Find where the given text appears and provide that cell's center as [x, y] coordinate. 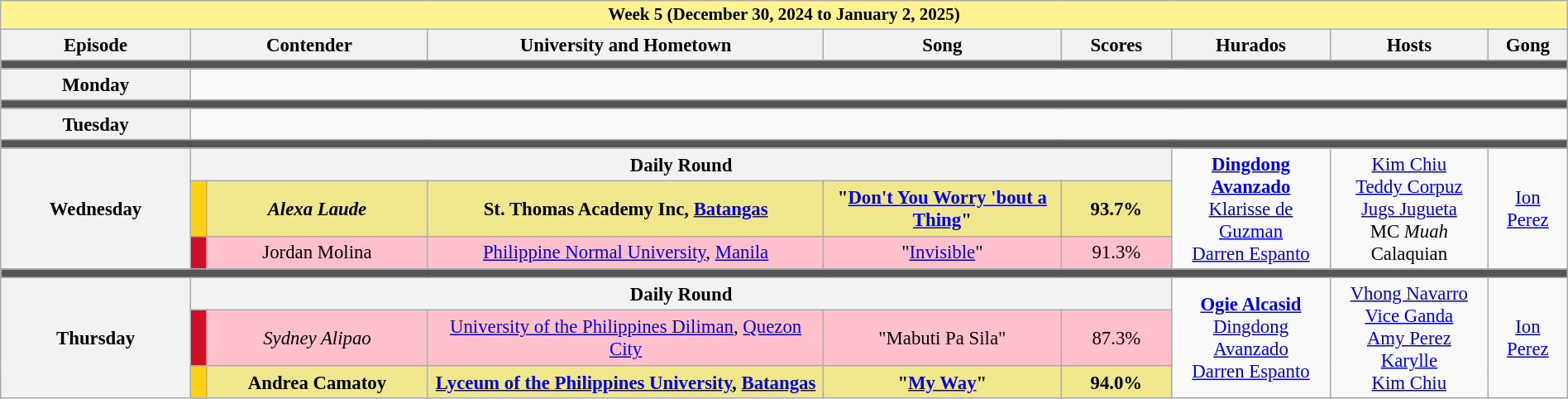
Vhong NavarroVice GandaAmy PerezKarylleKim Chiu [1409, 339]
93.7% [1116, 209]
Week 5 (December 30, 2024 to January 2, 2025) [784, 15]
Philippine Normal University, Manila [625, 253]
Episode [96, 45]
University and Hometown [625, 45]
Contender [309, 45]
Song [943, 45]
Wednesday [96, 209]
94.0% [1116, 382]
Gong [1528, 45]
Thursday [96, 339]
"My Way" [943, 382]
Andrea Camatoy [317, 382]
Lyceum of the Philippines University, Batangas [625, 382]
"Invisible" [943, 253]
Sydney Alipao [317, 338]
"Mabuti Pa Sila" [943, 338]
Alexa Laude [317, 209]
Tuesday [96, 124]
Ogie AlcasidDingdong AvanzadoDarren Espanto [1250, 339]
University of the Philippines Diliman, Quezon City [625, 338]
87.3% [1116, 338]
Hurados [1250, 45]
Jordan Molina [317, 253]
Hosts [1409, 45]
Kim ChiuTeddy CorpuzJugs JuguetaMC Muah Calaquian [1409, 209]
Scores [1116, 45]
Dingdong AvanzadoKlarisse de GuzmanDarren Espanto [1250, 209]
91.3% [1116, 253]
Monday [96, 84]
"Don't You Worry 'bout a Thing" [943, 209]
St. Thomas Academy Inc, Batangas [625, 209]
